Identify which cell holds the provided text, then report its (x, y) central coordinate. 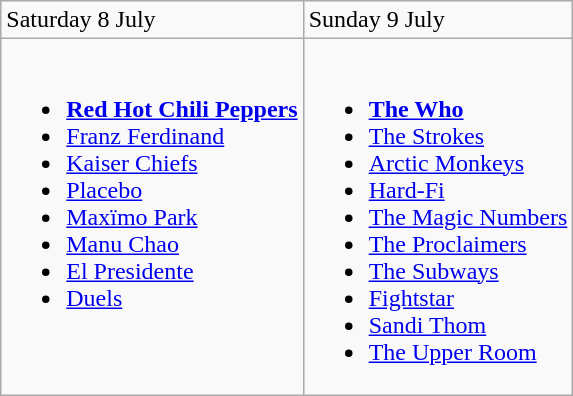
Saturday 8 July (152, 20)
Red Hot Chili PeppersFranz FerdinandKaiser ChiefsPlaceboMaxïmo ParkManu ChaoEl PresidenteDuels (152, 217)
The WhoThe StrokesArctic MonkeysHard-FiThe Magic NumbersThe ProclaimersThe SubwaysFightstarSandi ThomThe Upper Room (438, 217)
Sunday 9 July (438, 20)
